Scan for the cell matching the given text and deliver its [X, Y] coordinate at center. 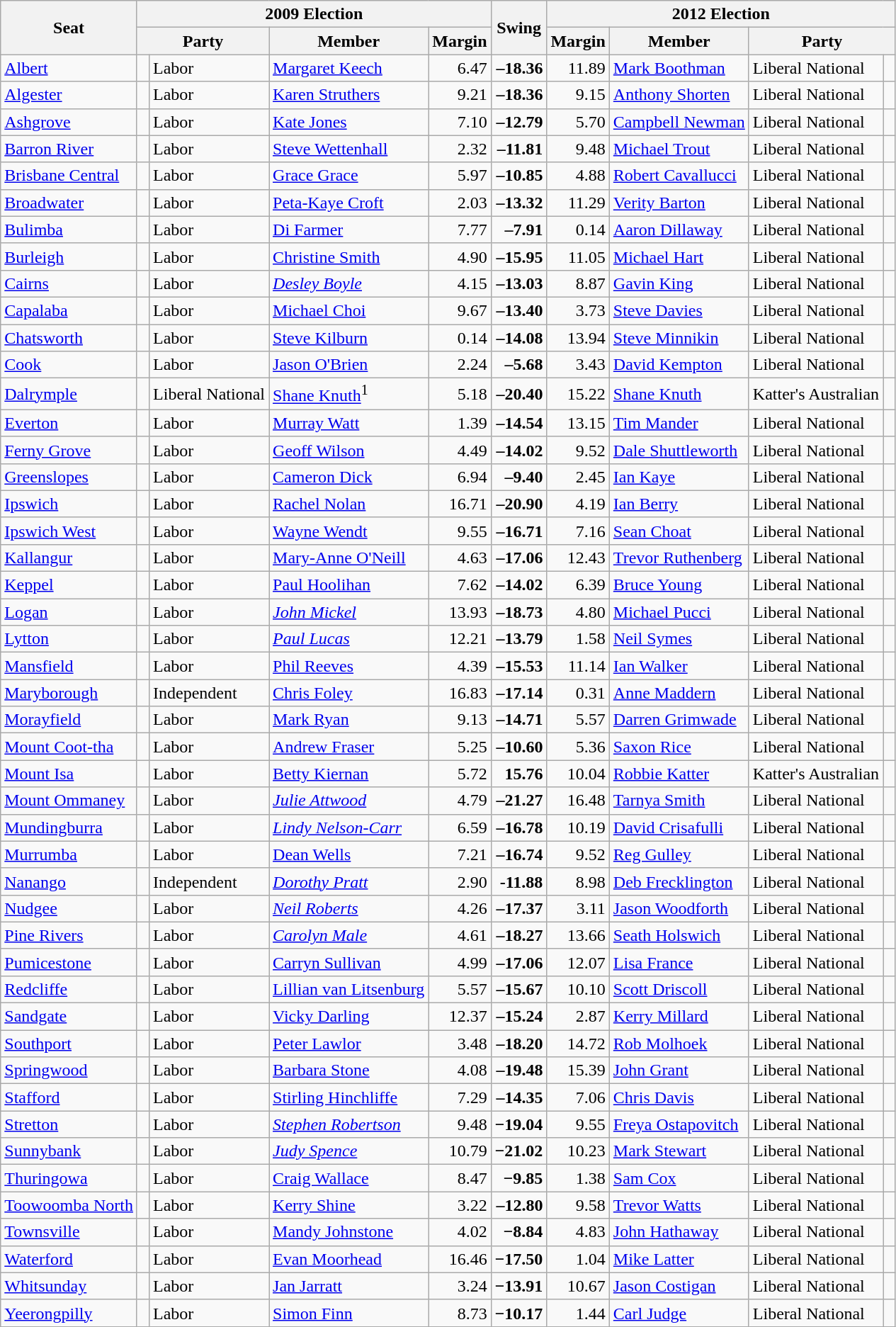
1.44 [578, 1313]
16.83 [460, 693]
6.59 [460, 828]
Chris Davis [679, 1097]
1.39 [460, 423]
2.45 [578, 477]
14.72 [578, 1044]
Southport [69, 1044]
Steve Minnikin [679, 338]
10.23 [578, 1151]
Mount Ommaney [69, 801]
Tarnya Smith [679, 801]
–20.40 [518, 394]
Evan Moorhead [348, 1259]
Di Farmer [348, 230]
15.22 [578, 394]
Trevor Watts [679, 1205]
-11.88 [518, 881]
Ashgrove [69, 122]
–13.79 [518, 639]
Rob Molhoek [679, 1044]
9.67 [460, 310]
–10.60 [518, 747]
Paul Hoolihan [348, 585]
7.06 [578, 1097]
13.66 [578, 935]
5.36 [578, 747]
2.32 [460, 149]
Grace Grace [348, 176]
Mount Coot-tha [69, 747]
Lindy Nelson-Carr [348, 828]
7.16 [578, 531]
John Mickel [348, 612]
Kerry Millard [679, 1017]
7.29 [460, 1097]
–13.32 [518, 203]
Bruce Young [679, 585]
John Hathaway [679, 1232]
Ian Kaye [679, 477]
Aaron Dillaway [679, 230]
Capalaba [69, 310]
16.71 [460, 504]
Mandy Johnstone [348, 1232]
2012 Election [721, 14]
1.58 [578, 639]
15.76 [518, 774]
–13.40 [518, 310]
4.80 [578, 612]
10.10 [578, 989]
10.79 [460, 1151]
–16.74 [518, 854]
5.97 [460, 176]
4.15 [460, 283]
−9.85 [518, 1178]
–12.80 [518, 1205]
4.90 [460, 256]
Cameron Dick [348, 477]
Rachel Nolan [348, 504]
–18.73 [518, 612]
–20.90 [518, 504]
Burleigh [69, 256]
Neil Roberts [348, 908]
7.77 [460, 230]
Vicky Darling [348, 1017]
Whitsunday [69, 1286]
–14.54 [518, 423]
Craig Wallace [348, 1178]
15.39 [578, 1071]
Peter Lawlor [348, 1044]
Steve Kilburn [348, 338]
1.04 [578, 1259]
Gavin King [679, 283]
3.22 [460, 1205]
–15.24 [518, 1017]
–9.40 [518, 477]
Deb Frecklington [679, 881]
Jason Woodforth [679, 908]
Murrumba [69, 854]
1.38 [578, 1178]
11.14 [578, 666]
Peta-Kaye Croft [348, 203]
Lytton [69, 639]
Ipswich West [69, 531]
9.13 [460, 720]
–17.14 [518, 693]
Tim Mander [679, 423]
Jason O'Brien [348, 365]
Mundingburra [69, 828]
Sam Cox [679, 1178]
−8.84 [518, 1232]
Seat [69, 28]
Logan [69, 612]
–7.91 [518, 230]
Barron River [69, 149]
8.47 [460, 1178]
Kerry Shine [348, 1205]
10.04 [578, 774]
Brisbane Central [69, 176]
4.02 [460, 1232]
Nudgee [69, 908]
−13.91 [518, 1286]
Scott Driscoll [679, 989]
−17.50 [518, 1259]
Greenslopes [69, 477]
Stafford [69, 1097]
6.94 [460, 477]
8.87 [578, 283]
–15.95 [518, 256]
–10.85 [518, 176]
Steve Wettenhall [348, 149]
4.49 [460, 450]
Chatsworth [69, 338]
John Grant [679, 1071]
Robbie Katter [679, 774]
2.87 [578, 1017]
Redcliffe [69, 989]
Carl Judge [679, 1313]
Townsville [69, 1232]
13.93 [460, 612]
Julie Attwood [348, 801]
Dalrymple [69, 394]
3.24 [460, 1286]
Anthony Shorten [679, 95]
Ian Berry [679, 504]
6.39 [578, 585]
Saxon Rice [679, 747]
Freya Ostapovitch [679, 1124]
2.24 [460, 365]
4.26 [460, 908]
11.29 [578, 203]
8.73 [460, 1313]
Mary-Anne O'Neill [348, 558]
Murray Watt [348, 423]
7.21 [460, 854]
Shane Knuth1 [348, 394]
Barbara Stone [348, 1071]
Ian Walker [679, 666]
Maryborough [69, 693]
–21.27 [518, 801]
Paul Lucas [348, 639]
Kate Jones [348, 122]
Lisa France [679, 962]
−21.02 [518, 1151]
–16.71 [518, 531]
3.43 [578, 365]
Trevor Ruthenberg [679, 558]
–14.71 [518, 720]
Mount Isa [69, 774]
6.47 [460, 68]
Reg Gulley [679, 854]
–18.20 [518, 1044]
Mark Boothman [679, 68]
8.98 [578, 881]
David Crisafulli [679, 828]
Betty Kiernan [348, 774]
Stirling Hinchliffe [348, 1097]
–14.08 [518, 338]
4.88 [578, 176]
Toowoomba North [69, 1205]
Wayne Wendt [348, 531]
Ipswich [69, 504]
Swing [518, 28]
Morayfield [69, 720]
Springwood [69, 1071]
Nanango [69, 881]
Stephen Robertson [348, 1124]
10.67 [578, 1286]
Anne Maddern [679, 693]
–15.53 [518, 666]
Algester [69, 95]
Everton [69, 423]
3.11 [578, 908]
4.08 [460, 1071]
11.05 [578, 256]
Carryn Sullivan [348, 962]
–14.35 [518, 1097]
Margaret Keech [348, 68]
9.15 [578, 95]
11.89 [578, 68]
4.79 [460, 801]
Simon Finn [348, 1313]
12.37 [460, 1017]
Pumicestone [69, 962]
Michael Choi [348, 310]
–19.48 [518, 1071]
Bulimba [69, 230]
Jan Jarratt [348, 1286]
7.10 [460, 122]
4.99 [460, 962]
Robert Cavallucci [679, 176]
Dale Shuttleworth [679, 450]
Sandgate [69, 1017]
–17.37 [518, 908]
9.21 [460, 95]
Cairns [69, 283]
4.39 [460, 666]
13.15 [578, 423]
Karen Struthers [348, 95]
Mark Ryan [348, 720]
Desley Boyle [348, 283]
3.73 [578, 310]
Campbell Newman [679, 122]
16.48 [578, 801]
Sunnybank [69, 1151]
Cook [69, 365]
Chris Foley [348, 693]
Dorothy Pratt [348, 881]
5.18 [460, 394]
4.61 [460, 935]
Stretton [69, 1124]
9.58 [578, 1205]
12.43 [578, 558]
Carolyn Male [348, 935]
Seath Holswich [679, 935]
Mark Stewart [679, 1151]
Albert [69, 68]
Shane Knuth [679, 394]
Michael Trout [679, 149]
Broadwater [69, 203]
Jason Costigan [679, 1286]
Sean Choat [679, 531]
5.70 [578, 122]
Steve Davies [679, 310]
Mike Latter [679, 1259]
Darren Grimwade [679, 720]
–5.68 [518, 365]
–18.27 [518, 935]
−10.17 [518, 1313]
–12.79 [518, 122]
Yeerongpilly [69, 1313]
–15.67 [518, 989]
–11.81 [518, 149]
12.07 [578, 962]
4.19 [578, 504]
Michael Hart [679, 256]
Phil Reeves [348, 666]
2.03 [460, 203]
0.31 [578, 693]
16.46 [460, 1259]
5.25 [460, 747]
David Kempton [679, 365]
7.62 [460, 585]
−19.04 [518, 1124]
Geoff Wilson [348, 450]
Ferny Grove [69, 450]
Waterford [69, 1259]
5.72 [460, 774]
Verity Barton [679, 203]
Judy Spence [348, 1151]
Christine Smith [348, 256]
Neil Symes [679, 639]
Pine Rivers [69, 935]
–16.78 [518, 828]
3.48 [460, 1044]
12.21 [460, 639]
Andrew Fraser [348, 747]
Keppel [69, 585]
4.83 [578, 1232]
Lillian van Litsenburg [348, 989]
10.19 [578, 828]
Dean Wells [348, 854]
2009 Election [314, 14]
13.94 [578, 338]
Michael Pucci [679, 612]
2.90 [460, 881]
Kallangur [69, 558]
4.63 [460, 558]
Mansfield [69, 666]
–13.03 [518, 283]
Thuringowa [69, 1178]
